Scan for the cell matching the given text and deliver its (X, Y) coordinate at center. 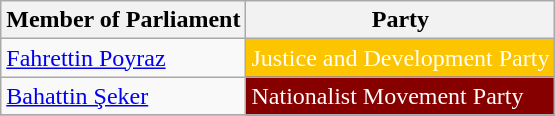
Party (400, 20)
Nationalist Movement Party (400, 96)
Member of Parliament (124, 20)
Bahattin Şeker (124, 96)
Justice and Development Party (400, 58)
Fahrettin Poyraz (124, 58)
